Identify which cell holds the provided text, then report its [X, Y] central coordinate. 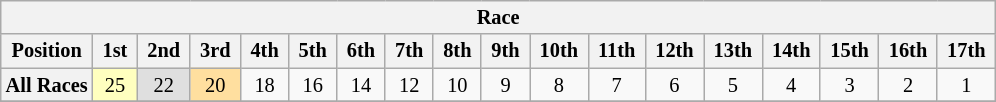
4th [264, 51]
5 [733, 85]
All Races [47, 85]
7 [616, 85]
16th [908, 51]
Race [498, 17]
2nd [164, 51]
18 [264, 85]
13th [733, 51]
6th [361, 51]
1 [966, 85]
9 [505, 85]
17th [966, 51]
20 [215, 85]
16 [313, 85]
3 [849, 85]
1st [116, 51]
25 [116, 85]
Position [47, 51]
9th [505, 51]
2 [908, 85]
10th [559, 51]
7th [409, 51]
10 [457, 85]
5th [313, 51]
6 [674, 85]
3rd [215, 51]
11th [616, 51]
8 [559, 85]
15th [849, 51]
14th [791, 51]
12 [409, 85]
14 [361, 85]
12th [674, 51]
8th [457, 51]
4 [791, 85]
22 [164, 85]
